Find where the given text appears and provide that cell's center as [x, y] coordinate. 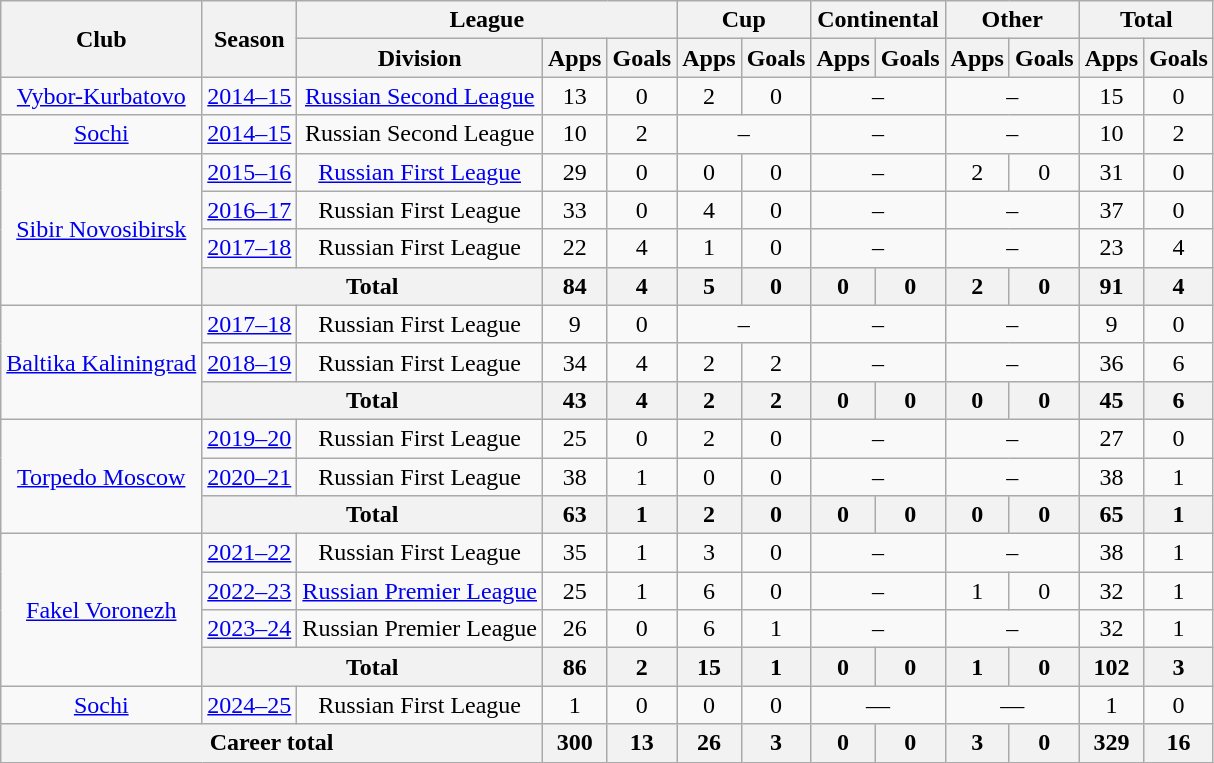
29 [575, 172]
86 [575, 667]
Vybor-Kurbatovo [102, 96]
2018–19 [250, 362]
Season [250, 39]
35 [575, 553]
Other [1012, 20]
Fakel Voronezh [102, 610]
300 [575, 743]
37 [1111, 210]
Career total [272, 743]
22 [575, 248]
45 [1111, 400]
36 [1111, 362]
16 [1179, 743]
Sibir Novosibirsk [102, 229]
2019–20 [250, 438]
34 [575, 362]
2022–23 [250, 591]
League [487, 20]
102 [1111, 667]
91 [1111, 286]
2020–21 [250, 477]
2023–24 [250, 629]
329 [1111, 743]
Torpedo Moscow [102, 476]
84 [575, 286]
65 [1111, 515]
2015–16 [250, 172]
43 [575, 400]
2021–22 [250, 553]
Club [102, 39]
23 [1111, 248]
27 [1111, 438]
Baltika Kaliningrad [102, 362]
Division [420, 58]
33 [575, 210]
31 [1111, 172]
Cup [744, 20]
2016–17 [250, 210]
63 [575, 515]
2024–25 [250, 705]
5 [709, 286]
Continental [878, 20]
